Determine the (x, y) coordinate at the center of the cell enclosing the given text.  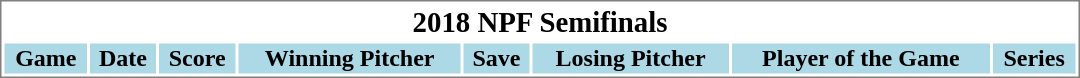
Game (46, 59)
Series (1034, 59)
Losing Pitcher (630, 59)
Score (198, 59)
Save (497, 59)
Date (123, 59)
Winning Pitcher (350, 59)
Player of the Game (861, 59)
2018 NPF Semifinals (540, 22)
